Return the (x, y) coordinate for the center point of the cell that contains the specified text.  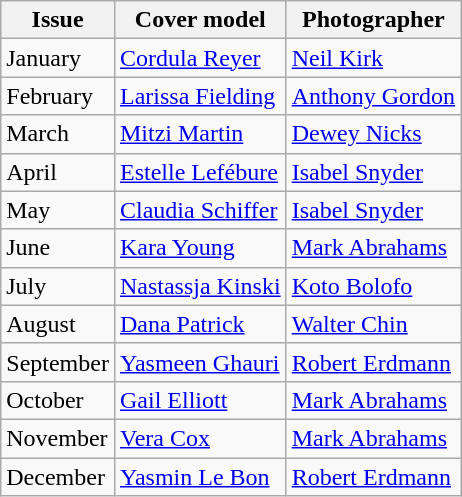
June (58, 248)
Estelle Lefébure (200, 172)
Dana Patrick (200, 324)
Kara Young (200, 248)
Anthony Gordon (373, 96)
November (58, 438)
Claudia Schiffer (200, 210)
Yasmin Le Bon (200, 477)
Cordula Reyer (200, 58)
Mitzi Martin (200, 134)
Koto Bolofo (373, 286)
Gail Elliott (200, 400)
Walter Chin (373, 324)
September (58, 362)
December (58, 477)
August (58, 324)
Photographer (373, 20)
Larissa Fielding (200, 96)
Neil Kirk (373, 58)
Cover model (200, 20)
Vera Cox (200, 438)
March (58, 134)
October (58, 400)
April (58, 172)
January (58, 58)
July (58, 286)
May (58, 210)
February (58, 96)
Nastassja Kinski (200, 286)
Yasmeen Ghauri (200, 362)
Dewey Nicks (373, 134)
Issue (58, 20)
